From the cell containing the given text, extract its center point as [X, Y] coordinate. 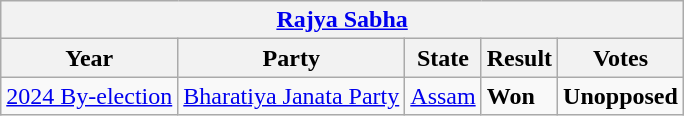
State [443, 58]
2024 By-election [90, 96]
Unopposed [621, 96]
Bharatiya Janata Party [292, 96]
Won [519, 96]
Result [519, 58]
Party [292, 58]
Votes [621, 58]
Year [90, 58]
Rajya Sabha [342, 20]
Assam [443, 96]
